Determine the (X, Y) coordinate at the center of the cell enclosing the given text.  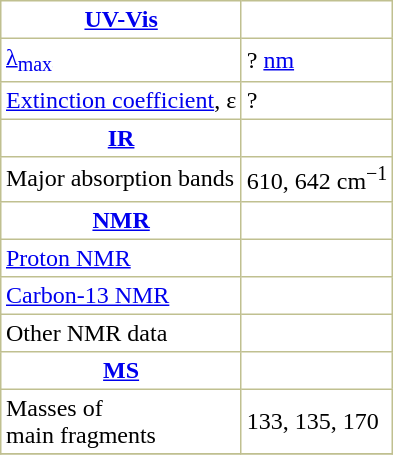
UV-Vis (122, 20)
Other NMR data (122, 333)
? nm (316, 60)
IR (122, 139)
MS (122, 370)
Carbon-13 NMR (122, 295)
Masses of main fragments (122, 421)
Proton NMR (122, 258)
Major absorption bands (122, 179)
NMR (122, 220)
610, 642 cm−1 (316, 179)
? (316, 101)
λmax (122, 60)
Extinction coefficient, ε (122, 101)
133, 135, 170 (316, 421)
